For the text-containing cell, return its midpoint in (x, y) coordinate format. 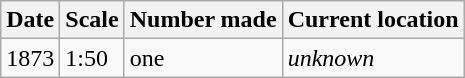
1873 (30, 58)
Current location (373, 20)
Scale (92, 20)
one (203, 58)
Number made (203, 20)
unknown (373, 58)
1:50 (92, 58)
Date (30, 20)
